Return the [x, y] coordinate for the center point of the cell that contains the specified text.  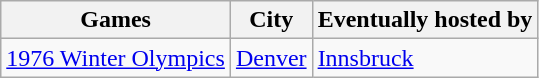
Innsbruck [425, 58]
Games [116, 20]
1976 Winter Olympics [116, 58]
Denver [271, 58]
Eventually hosted by [425, 20]
City [271, 20]
